Provide the [x, y] coordinate of the cell's center where the given text is located.  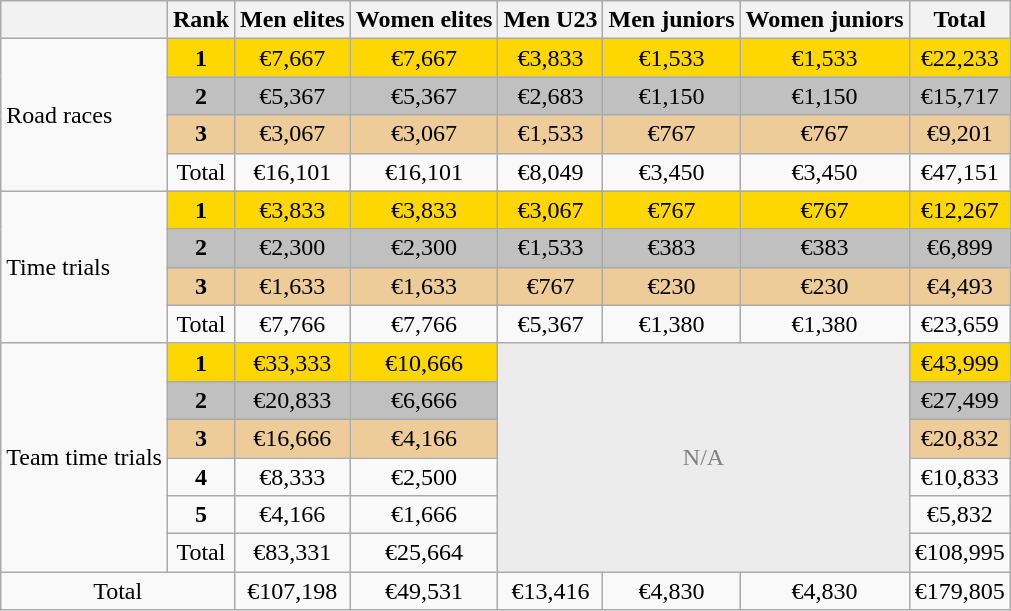
€108,995 [960, 553]
€20,833 [293, 400]
€27,499 [960, 400]
€179,805 [960, 591]
€22,233 [960, 58]
Men elites [293, 20]
€8,049 [550, 172]
€13,416 [550, 591]
€10,666 [424, 362]
€83,331 [293, 553]
€4,493 [960, 286]
€8,333 [293, 477]
€5,832 [960, 515]
€12,267 [960, 210]
€20,832 [960, 438]
€1,666 [424, 515]
€6,666 [424, 400]
Women elites [424, 20]
€49,531 [424, 591]
Road races [84, 115]
€10,833 [960, 477]
Time trials [84, 267]
€16,666 [293, 438]
€9,201 [960, 134]
€15,717 [960, 96]
€23,659 [960, 324]
€2,500 [424, 477]
€33,333 [293, 362]
5 [200, 515]
Rank [200, 20]
€43,999 [960, 362]
Men U23 [550, 20]
Men juniors [672, 20]
€47,151 [960, 172]
€107,198 [293, 591]
€6,899 [960, 248]
€2,683 [550, 96]
4 [200, 477]
Women juniors [824, 20]
N/A [704, 457]
€25,664 [424, 553]
Team time trials [84, 457]
